Extract the (X, Y) coordinate from the center of the cell holding the provided text.  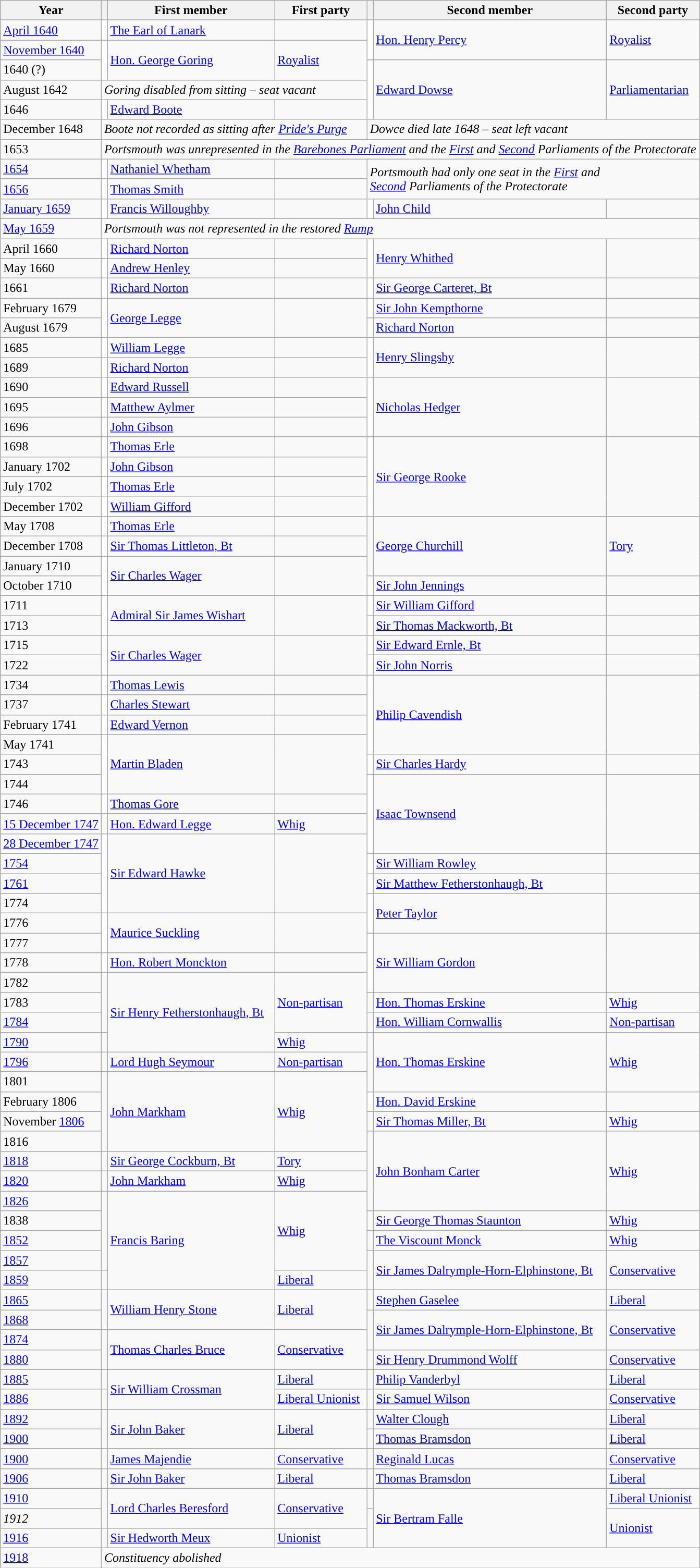
15 December 1747 (51, 824)
Parliamentarian (653, 90)
May 1741 (51, 744)
1661 (51, 288)
1892 (51, 1419)
1826 (51, 1200)
1865 (51, 1300)
1852 (51, 1241)
Francis Willoughby (191, 209)
1713 (51, 626)
1910 (51, 1498)
1886 (51, 1399)
1696 (51, 427)
Sir Edward Hawke (191, 873)
Hon. Edward Legge (191, 824)
Edward Russell (191, 387)
1744 (51, 784)
John Child (490, 209)
Goring disabled from sitting – seat vacant (234, 90)
Sir Samuel Wilson (490, 1399)
First party (321, 10)
Sir Bertram Falle (490, 1518)
Edward Dowse (490, 90)
James Majendie (191, 1459)
Admiral Sir James Wishart (191, 616)
Henry Slingsby (490, 358)
The Viscount Monck (490, 1241)
Portsmouth was unrepresented in the Barebones Parliament and the First and Second Parliaments of the Protectorate (400, 149)
1777 (51, 943)
1857 (51, 1260)
Constituency abolished (400, 1558)
Henry Whithed (490, 259)
Sir George Thomas Staunton (490, 1221)
April 1660 (51, 249)
August 1642 (51, 90)
1783 (51, 1002)
Portsmouth had only one seat in the First and Second Parliaments of the Protectorate (533, 179)
1746 (51, 804)
Peter Taylor (490, 913)
George Churchill (490, 546)
Sir Matthew Fetherstonhaugh, Bt (490, 884)
Sir George Carteret, Bt (490, 288)
1653 (51, 149)
Thomas Gore (191, 804)
Sir William Rowley (490, 863)
Martin Bladen (191, 764)
November 1640 (51, 50)
Thomas Smith (191, 189)
Sir Thomas Miller, Bt (490, 1121)
February 1679 (51, 308)
1695 (51, 407)
1801 (51, 1082)
1761 (51, 884)
Matthew Aylmer (191, 407)
Nicholas Hedger (490, 407)
1698 (51, 447)
1689 (51, 367)
Maurice Suckling (191, 933)
Andrew Henley (191, 268)
January 1710 (51, 566)
Dowce died late 1648 – seat left vacant (533, 129)
Sir Hedworth Meux (191, 1538)
The Earl of Lanark (191, 30)
December 1648 (51, 129)
1715 (51, 645)
1885 (51, 1379)
1722 (51, 665)
Stephen Gaselee (490, 1300)
1737 (51, 705)
Francis Baring (191, 1240)
Hon. George Goring (191, 60)
Thomas Lewis (191, 685)
William Legge (191, 348)
1782 (51, 983)
Sir Henry Drummond Wolff (490, 1359)
Hon. Henry Percy (490, 40)
Year (51, 10)
1754 (51, 863)
Nathaniel Whetham (191, 169)
January 1702 (51, 467)
Portsmouth was not represented in the restored Rump (400, 228)
Sir John Norris (490, 665)
First member (191, 10)
1874 (51, 1340)
1776 (51, 923)
1916 (51, 1538)
George Legge (191, 318)
May 1708 (51, 526)
Second party (653, 10)
1790 (51, 1042)
William Gifford (191, 506)
Isaac Townsend (490, 814)
May 1660 (51, 268)
Philip Cavendish (490, 715)
1654 (51, 169)
Sir John Kempthorne (490, 308)
May 1659 (51, 228)
John Bonham Carter (490, 1171)
Thomas Charles Bruce (191, 1350)
1818 (51, 1161)
Charles Stewart (191, 705)
Lord Charles Beresford (191, 1508)
1868 (51, 1320)
1796 (51, 1062)
Hon. David Erskine (490, 1101)
1656 (51, 189)
December 1708 (51, 546)
Sir Henry Fetherstonhaugh, Bt (191, 1012)
1912 (51, 1518)
February 1806 (51, 1101)
July 1702 (51, 486)
1906 (51, 1478)
January 1659 (51, 209)
Second member (490, 10)
1859 (51, 1280)
Sir William Gifford (490, 606)
Edward Boote (191, 109)
Boote not recorded as sitting after Pride's Purge (234, 129)
December 1702 (51, 506)
1816 (51, 1141)
February 1741 (51, 725)
1743 (51, 764)
Sir William Crossman (191, 1389)
Edward Vernon (191, 725)
1734 (51, 685)
August 1679 (51, 328)
November 1806 (51, 1121)
October 1710 (51, 586)
Hon. William Cornwallis (490, 1022)
1778 (51, 963)
28 December 1747 (51, 843)
1918 (51, 1558)
Walter Clough (490, 1419)
Philip Vanderbyl (490, 1379)
Sir Thomas Littleton, Bt (191, 546)
1640 (?) (51, 70)
1774 (51, 903)
Sir George Rooke (490, 476)
1690 (51, 387)
Sir William Gordon (490, 963)
1711 (51, 606)
Sir Edward Ernle, Bt (490, 645)
Sir George Cockburn, Bt (191, 1161)
1880 (51, 1359)
Sir Charles Hardy (490, 764)
Sir John Jennings (490, 586)
1646 (51, 109)
Sir Thomas Mackworth, Bt (490, 626)
1838 (51, 1221)
1784 (51, 1022)
1685 (51, 348)
William Henry Stone (191, 1310)
1820 (51, 1181)
Lord Hugh Seymour (191, 1062)
Hon. Robert Monckton (191, 963)
Reginald Lucas (490, 1459)
April 1640 (51, 30)
